Return the [X, Y] coordinate for the center point of the cell that contains the specified text.  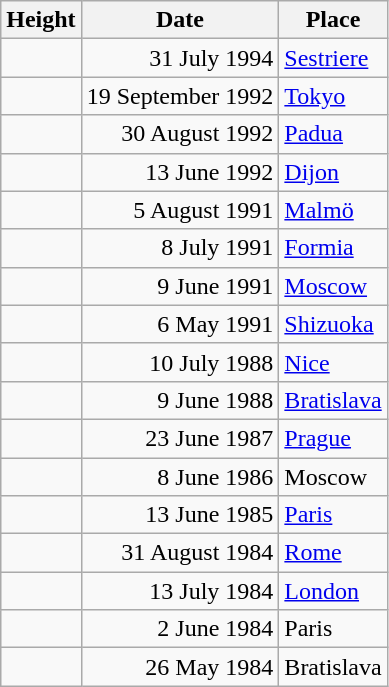
10 July 1988 [180, 362]
5 August 1991 [180, 210]
6 May 1991 [180, 324]
26 May 1984 [180, 667]
Formia [333, 248]
8 June 1986 [180, 477]
Sestriere [333, 58]
Height [41, 20]
23 June 1987 [180, 438]
Prague [333, 438]
8 July 1991 [180, 248]
31 August 1984 [180, 553]
31 July 1994 [180, 58]
2 June 1984 [180, 629]
Shizuoka [333, 324]
30 August 1992 [180, 134]
13 June 1985 [180, 515]
9 June 1991 [180, 286]
Dijon [333, 172]
9 June 1988 [180, 400]
19 September 1992 [180, 96]
London [333, 591]
Malmö [333, 210]
Nice [333, 362]
13 June 1992 [180, 172]
Padua [333, 134]
Tokyo [333, 96]
Rome [333, 553]
13 July 1984 [180, 591]
Place [333, 20]
Date [180, 20]
